Return [x, y] of the center of cell containing provided text 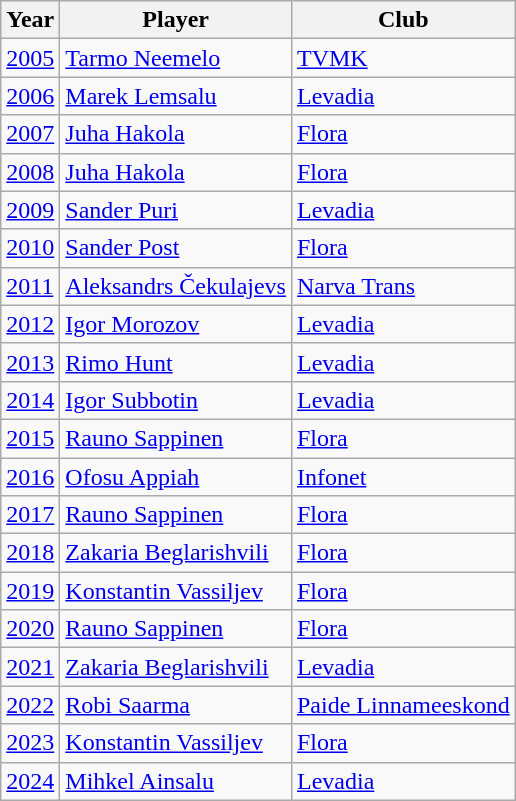
2020 [30, 629]
2016 [30, 477]
2008 [30, 172]
Robi Saarma [176, 705]
Club [403, 20]
Infonet [403, 477]
Igor Morozov [176, 324]
2018 [30, 553]
2019 [30, 591]
2015 [30, 438]
Igor Subbotin [176, 400]
Marek Lemsalu [176, 96]
2009 [30, 210]
2010 [30, 248]
Narva Trans [403, 286]
2007 [30, 134]
2005 [30, 58]
2014 [30, 400]
Paide Linnameeskond [403, 705]
2023 [30, 743]
Mihkel Ainsalu [176, 781]
2017 [30, 515]
Year [30, 20]
2012 [30, 324]
2024 [30, 781]
Sander Puri [176, 210]
TVMK [403, 58]
2011 [30, 286]
Sander Post [176, 248]
Ofosu Appiah [176, 477]
2021 [30, 667]
Aleksandrs Čekulajevs [176, 286]
2006 [30, 96]
2022 [30, 705]
Player [176, 20]
Rimo Hunt [176, 362]
2013 [30, 362]
Tarmo Neemelo [176, 58]
